Pinpoint the cell where the given text exists, returning its [x, y] midpoint coordinate. 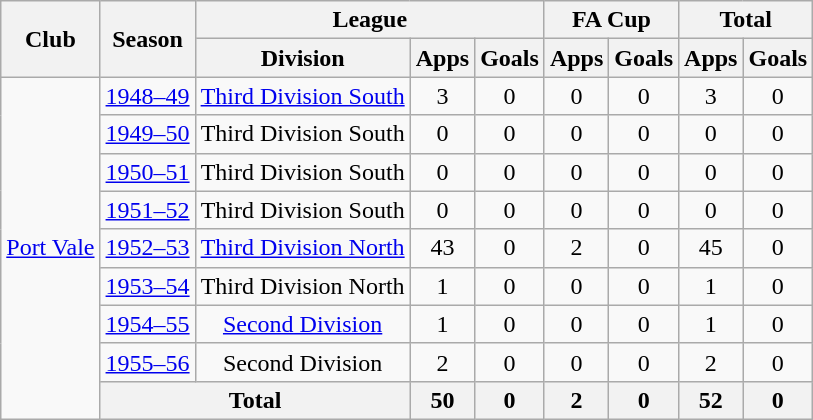
1950–51 [148, 172]
45 [711, 248]
1949–50 [148, 134]
1954–55 [148, 324]
Season [148, 39]
1955–56 [148, 362]
Division [302, 58]
1953–54 [148, 286]
Port Vale [50, 248]
Club [50, 39]
1951–52 [148, 210]
1952–53 [148, 248]
1948–49 [148, 96]
52 [711, 400]
FA Cup [611, 20]
43 [442, 248]
League [370, 20]
50 [442, 400]
